Extract the [x, y] coordinate from the center of the cell holding the provided text.  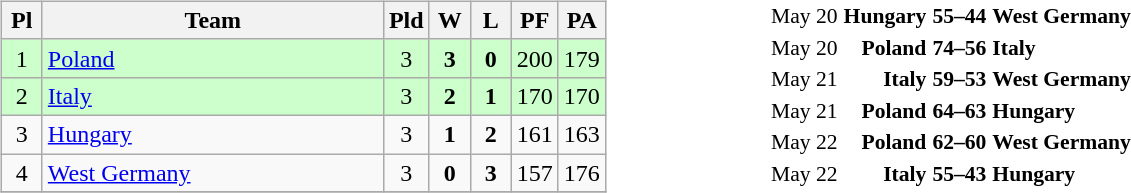
74–56 [960, 47]
176 [582, 173]
161 [534, 134]
64–63 [960, 110]
L [490, 20]
163 [582, 134]
59–53 [960, 79]
4 [22, 173]
West Germany [212, 173]
62–60 [960, 142]
Pld [406, 20]
Team [212, 20]
W [450, 20]
Pl [22, 20]
PA [582, 20]
179 [582, 58]
157 [534, 173]
PF [534, 20]
55–43 [960, 173]
200 [534, 58]
55–44 [960, 16]
